Identify which cell holds the provided text, then report its (x, y) central coordinate. 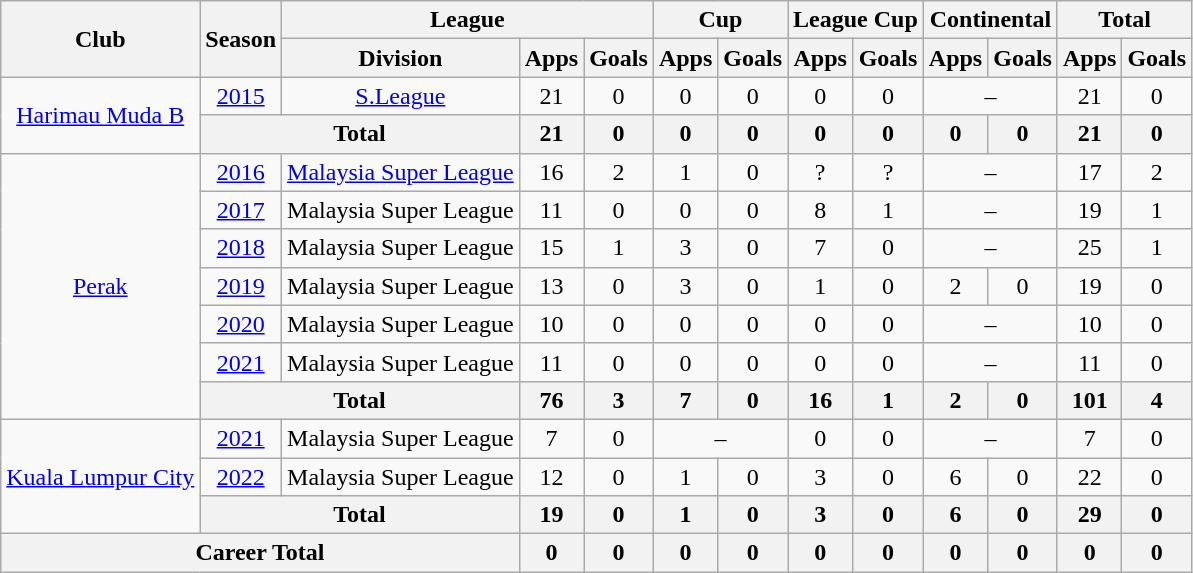
29 (1089, 515)
12 (551, 477)
2019 (241, 286)
Continental (990, 20)
Kuala Lumpur City (100, 476)
2016 (241, 172)
17 (1089, 172)
Harimau Muda B (100, 115)
2022 (241, 477)
8 (820, 210)
2017 (241, 210)
S.League (401, 96)
Division (401, 58)
Season (241, 39)
76 (551, 400)
13 (551, 286)
Club (100, 39)
2018 (241, 248)
League Cup (856, 20)
4 (1157, 400)
Cup (720, 20)
Perak (100, 286)
League (468, 20)
25 (1089, 248)
22 (1089, 477)
Career Total (260, 553)
2020 (241, 324)
2015 (241, 96)
101 (1089, 400)
15 (551, 248)
